From the cell containing the given text, extract its center point as (x, y) coordinate. 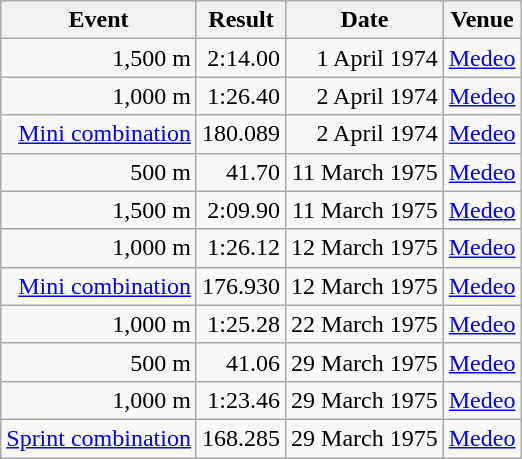
2:09.90 (240, 210)
Event (99, 20)
176.930 (240, 286)
2:14.00 (240, 58)
41.06 (240, 362)
1:25.28 (240, 324)
180.089 (240, 134)
41.70 (240, 172)
22 March 1975 (365, 324)
1 April 1974 (365, 58)
Result (240, 20)
Sprint combination (99, 438)
1:23.46 (240, 400)
168.285 (240, 438)
1:26.40 (240, 96)
1:26.12 (240, 248)
Date (365, 20)
Venue (482, 20)
